Pinpoint the cell where the given text exists, returning its (x, y) midpoint coordinate. 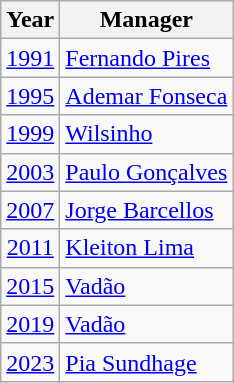
Manager (146, 20)
Jorge Barcellos (146, 210)
1995 (30, 96)
1999 (30, 134)
2015 (30, 286)
Pia Sundhage (146, 362)
Wilsinho (146, 134)
1991 (30, 58)
Kleiton Lima (146, 248)
2011 (30, 248)
Ademar Fonseca (146, 96)
2007 (30, 210)
Paulo Gonçalves (146, 172)
Fernando Pires (146, 58)
2019 (30, 324)
2023 (30, 362)
Year (30, 20)
2003 (30, 172)
